Return [X, Y] of the center of cell containing provided text 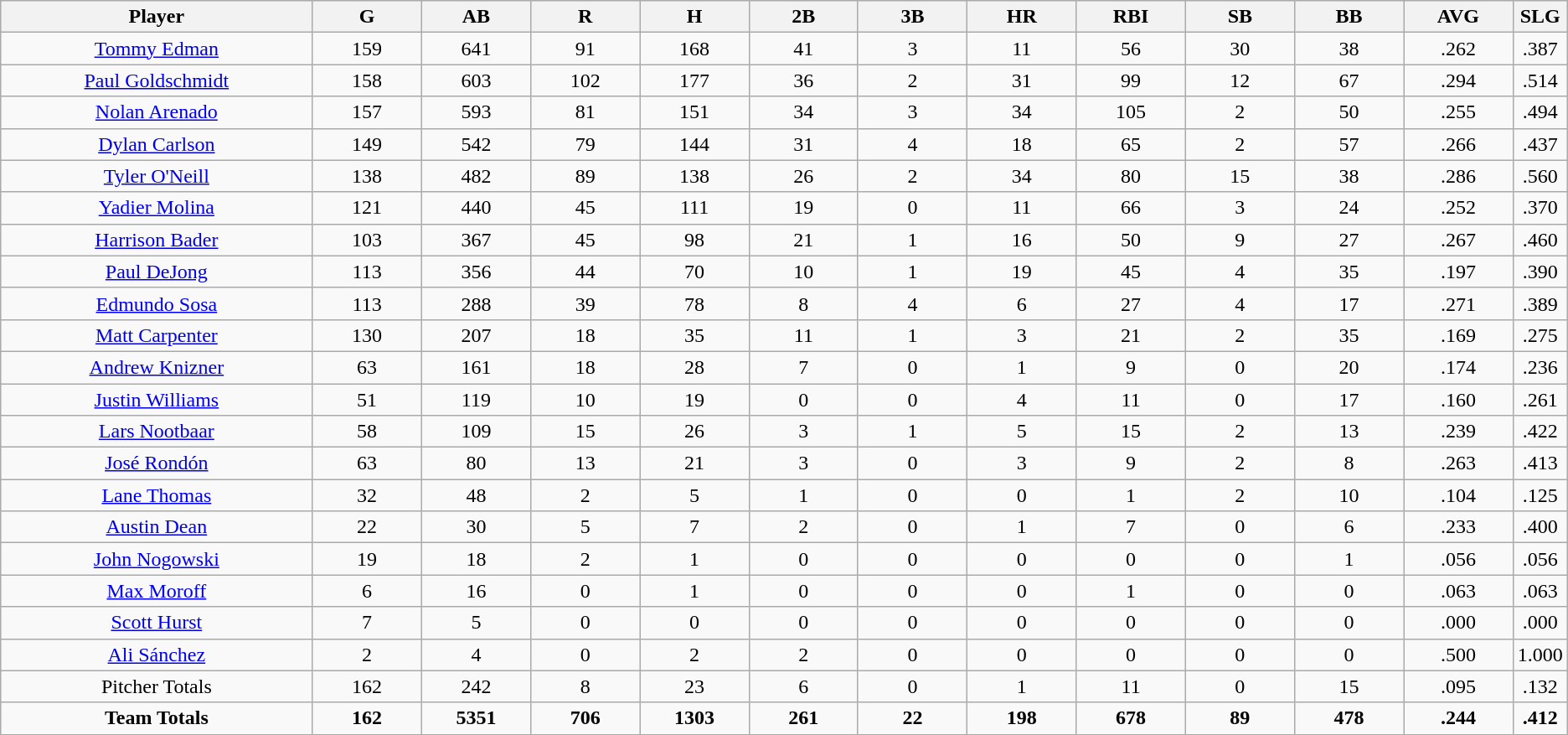
2B [803, 17]
Lane Thomas [157, 495]
603 [476, 80]
.263 [1458, 463]
.271 [1458, 303]
57 [1349, 144]
AVG [1458, 17]
.160 [1458, 400]
24 [1349, 208]
28 [694, 367]
67 [1349, 80]
.244 [1458, 718]
149 [367, 144]
.104 [1458, 495]
.275 [1540, 335]
91 [585, 49]
48 [476, 495]
144 [694, 144]
.494 [1540, 112]
.197 [1458, 272]
Lars Nootbaar [157, 432]
79 [585, 144]
.239 [1458, 432]
356 [476, 272]
32 [367, 495]
Matt Carpenter [157, 335]
367 [476, 240]
.266 [1458, 144]
261 [803, 718]
R [585, 17]
.286 [1458, 176]
41 [803, 49]
109 [476, 432]
Justin Williams [157, 400]
440 [476, 208]
70 [694, 272]
Tommy Edman [157, 49]
.460 [1540, 240]
.236 [1540, 367]
HR [1022, 17]
56 [1131, 49]
161 [476, 367]
58 [367, 432]
.413 [1540, 463]
288 [476, 303]
Team Totals [157, 718]
1.000 [1540, 655]
159 [367, 49]
Yadier Molina [157, 208]
81 [585, 112]
.262 [1458, 49]
78 [694, 303]
.132 [1540, 686]
RBI [1131, 17]
3B [912, 17]
478 [1349, 718]
Harrison Bader [157, 240]
12 [1240, 80]
207 [476, 335]
177 [694, 80]
.267 [1458, 240]
.370 [1540, 208]
641 [476, 49]
99 [1131, 80]
.500 [1458, 655]
.400 [1540, 527]
SB [1240, 17]
51 [367, 400]
Paul Goldschmidt [157, 80]
G [367, 17]
36 [803, 80]
98 [694, 240]
23 [694, 686]
44 [585, 272]
158 [367, 80]
.437 [1540, 144]
168 [694, 49]
Player [157, 17]
BB [1349, 17]
.514 [1540, 80]
198 [1022, 718]
1303 [694, 718]
242 [476, 686]
121 [367, 208]
Max Moroff [157, 591]
.412 [1540, 718]
157 [367, 112]
AB [476, 17]
105 [1131, 112]
151 [694, 112]
.095 [1458, 686]
.252 [1458, 208]
.294 [1458, 80]
.390 [1540, 272]
.261 [1540, 400]
593 [476, 112]
SLG [1540, 17]
.422 [1540, 432]
.233 [1458, 527]
.560 [1540, 176]
Andrew Knizner [157, 367]
Dylan Carlson [157, 144]
102 [585, 80]
5351 [476, 718]
130 [367, 335]
.255 [1458, 112]
.389 [1540, 303]
111 [694, 208]
39 [585, 303]
H [694, 17]
.174 [1458, 367]
Nolan Arenado [157, 112]
Edmundo Sosa [157, 303]
542 [476, 144]
José Rondón [157, 463]
103 [367, 240]
20 [1349, 367]
Scott Hurst [157, 623]
Pitcher Totals [157, 686]
Paul DeJong [157, 272]
678 [1131, 718]
.387 [1540, 49]
.169 [1458, 335]
706 [585, 718]
482 [476, 176]
John Nogowski [157, 559]
65 [1131, 144]
Tyler O'Neill [157, 176]
119 [476, 400]
66 [1131, 208]
Austin Dean [157, 527]
Ali Sánchez [157, 655]
.125 [1540, 495]
